From the cell containing the given text, extract its center point as (X, Y) coordinate. 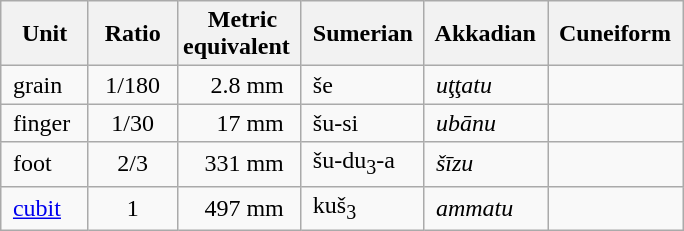
497 mm (240, 208)
foot (44, 164)
kuš3 (362, 208)
2.8 mm (240, 85)
331 mm (240, 164)
17 mm (240, 123)
1/180 (133, 85)
še (362, 85)
ubānu (486, 123)
Ratio (133, 34)
ammatu (486, 208)
cubit (44, 208)
2/3 (133, 164)
Metricequivalent (240, 34)
finger (44, 123)
1/30 (133, 123)
Cuneiform (616, 34)
grain (44, 85)
1 (133, 208)
šu-si (362, 123)
šīzu (486, 164)
šu-du3-a (362, 164)
Unit (44, 34)
uţţatu (486, 85)
Akkadian (486, 34)
Sumerian (362, 34)
